Provide the (x, y) coordinate of the cell's center where the given text is located.  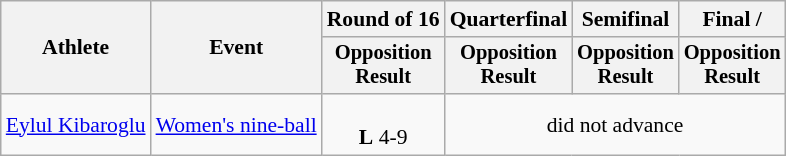
Women's nine-ball (236, 124)
Event (236, 48)
Quarterfinal (509, 19)
Round of 16 (384, 19)
Final / (732, 19)
Athlete (76, 48)
did not advance (616, 124)
Semifinal (626, 19)
Eylul Kibaroglu (76, 124)
L 4-9 (384, 124)
